Detect which cell encompasses the target text, then output its (x, y) center coordinate. 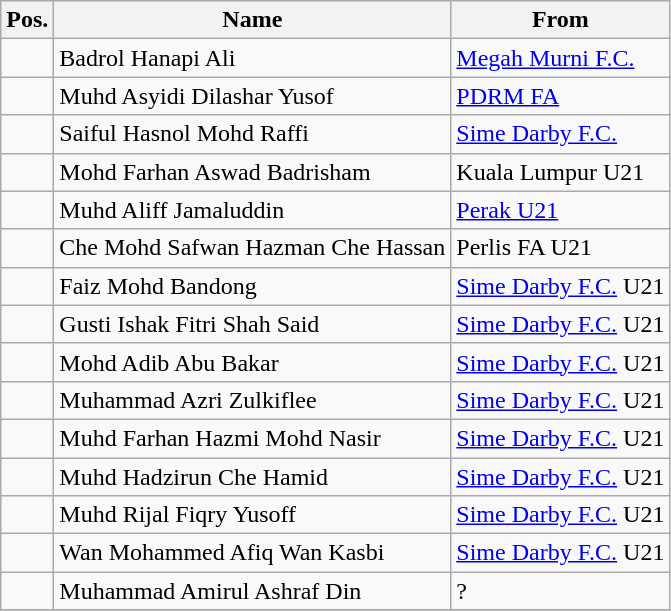
Muhd Asyidi Dilashar Yusof (252, 96)
Pos. (28, 20)
Muhd Rijal Fiqry Yusoff (252, 515)
Muhammad Amirul Ashraf Din (252, 591)
From (560, 20)
Sime Darby F.C. (560, 134)
Kuala Lumpur U21 (560, 172)
Muhammad Azri Zulkiflee (252, 400)
Mohd Farhan Aswad Badrisham (252, 172)
Wan Mohammed Afiq Wan Kasbi (252, 553)
Gusti Ishak Fitri Shah Said (252, 324)
PDRM FA (560, 96)
Che Mohd Safwan Hazman Che Hassan (252, 248)
Saiful Hasnol Mohd Raffi (252, 134)
Muhd Hadzirun Che Hamid (252, 477)
Megah Murni F.C. (560, 58)
Perlis FA U21 (560, 248)
Badrol Hanapi Ali (252, 58)
Mohd Adib Abu Bakar (252, 362)
Name (252, 20)
Perak U21 (560, 210)
Muhd Aliff Jamaluddin (252, 210)
? (560, 591)
Faiz Mohd Bandong (252, 286)
Muhd Farhan Hazmi Mohd Nasir (252, 438)
